Capture the cell that displays the provided text and extract its (x, y) central coordinate. 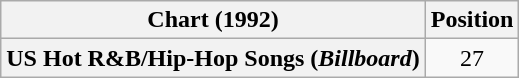
27 (472, 58)
Chart (1992) (213, 20)
US Hot R&B/Hip-Hop Songs (Billboard) (213, 58)
Position (472, 20)
